Pinpoint the cell where the given text exists, returning its (x, y) midpoint coordinate. 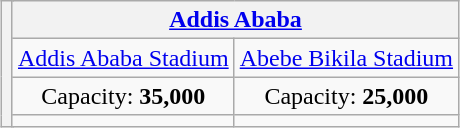
Addis Ababa Stadium (123, 58)
Capacity: 35,000 (123, 96)
Addis Ababa (235, 20)
Abebe Bikila Stadium (346, 58)
Capacity: 25,000 (346, 96)
